Return (x, y) of the center of cell containing provided text 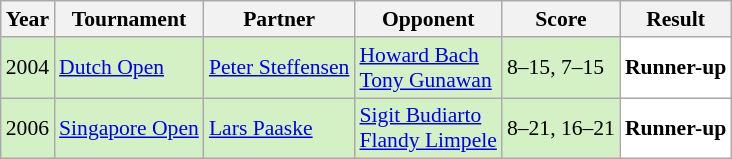
2004 (28, 68)
Score (561, 19)
Sigit Budiarto Flandy Limpele (428, 128)
Year (28, 19)
Dutch Open (129, 68)
Opponent (428, 19)
Howard Bach Tony Gunawan (428, 68)
Peter Steffensen (280, 68)
8–21, 16–21 (561, 128)
Partner (280, 19)
Result (676, 19)
2006 (28, 128)
8–15, 7–15 (561, 68)
Singapore Open (129, 128)
Lars Paaske (280, 128)
Tournament (129, 19)
